Find where the given text appears and provide that cell's center as (x, y) coordinate. 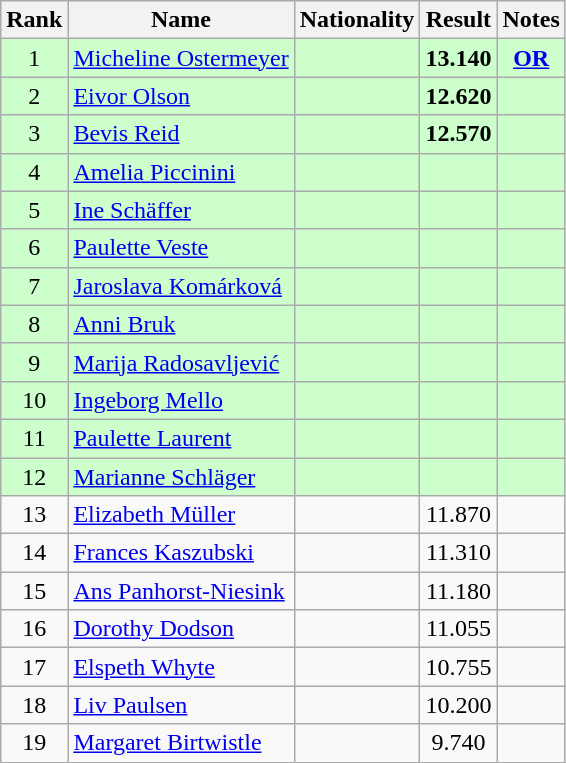
Ine Schäffer (181, 210)
Anni Bruk (181, 324)
Margaret Birtwistle (181, 743)
19 (34, 743)
10 (34, 400)
Paulette Veste (181, 248)
10.755 (458, 667)
Name (181, 20)
OR (531, 58)
Eivor Olson (181, 96)
Micheline Ostermeyer (181, 58)
Elspeth Whyte (181, 667)
11.870 (458, 515)
Rank (34, 20)
14 (34, 553)
Dorothy Dodson (181, 629)
11 (34, 438)
13 (34, 515)
10.200 (458, 705)
Marija Radosavljević (181, 362)
11.055 (458, 629)
Jaroslava Komárková (181, 286)
Marianne Schläger (181, 477)
6 (34, 248)
12 (34, 477)
11.310 (458, 553)
Result (458, 20)
12.570 (458, 134)
3 (34, 134)
2 (34, 96)
Notes (531, 20)
Elizabeth Müller (181, 515)
Amelia Piccinini (181, 172)
18 (34, 705)
13.140 (458, 58)
Ingeborg Mello (181, 400)
4 (34, 172)
9.740 (458, 743)
7 (34, 286)
Bevis Reid (181, 134)
Nationality (357, 20)
15 (34, 591)
8 (34, 324)
1 (34, 58)
Paulette Laurent (181, 438)
Liv Paulsen (181, 705)
12.620 (458, 96)
9 (34, 362)
17 (34, 667)
Frances Kaszubski (181, 553)
11.180 (458, 591)
Ans Panhorst-Niesink (181, 591)
16 (34, 629)
5 (34, 210)
